Provide the [X, Y] coordinate of the cell's center where the given text is located.  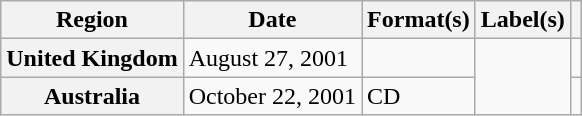
CD [419, 96]
October 22, 2001 [272, 96]
Australia [92, 96]
Label(s) [522, 20]
Format(s) [419, 20]
Date [272, 20]
August 27, 2001 [272, 58]
Region [92, 20]
United Kingdom [92, 58]
